Extract the [x, y] coordinate from the center of the cell holding the provided text.  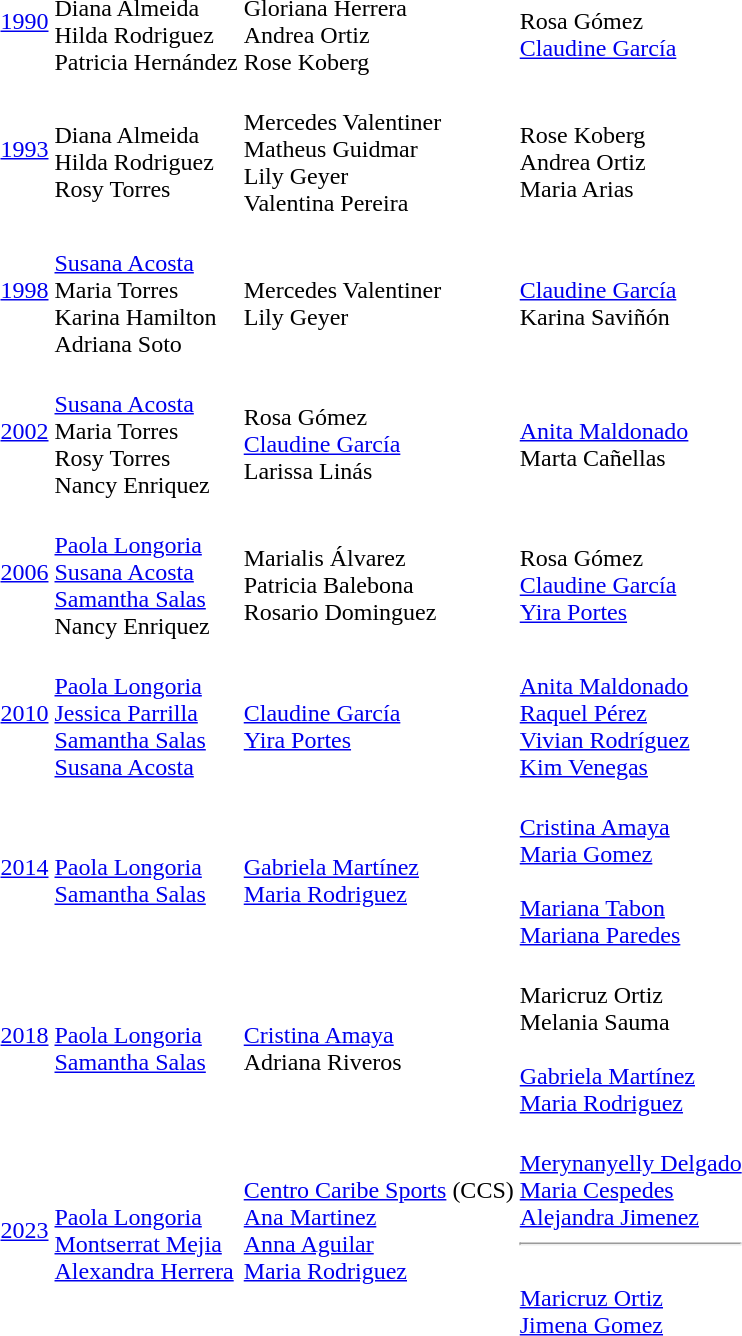
Mercedes ValentinerMatheus GuidmarLily Geyer Valentina Pereira [378, 149]
Marialis ÁlvarezPatricia Balebona Rosario Dominguez [378, 572]
Rosa GómezClaudine García Larissa Linás [378, 431]
Diana Almeida Hilda Rodriguez Rosy Torres [146, 149]
Susana AcostaMaria TorresKarina Hamilton Adriana Soto [146, 290]
Gabriela MartínezMaria Rodriguez [378, 868]
Paola LongoriaSusana AcostaSamantha Salas Nancy Enriquez [146, 572]
Mercedes Valentiner Lily Geyer [378, 290]
Susana AcostaMaria TorresRosy Torres Nancy Enriquez [146, 431]
Cristina AmayaAdriana Riveros [378, 1036]
Paola LongoriaJessica ParrillaSamantha Salas Susana Acosta [146, 713]
Claudine García Yira Portes [378, 713]
